Search for the cell housing the specified text and yield its (X, Y) center coordinate. 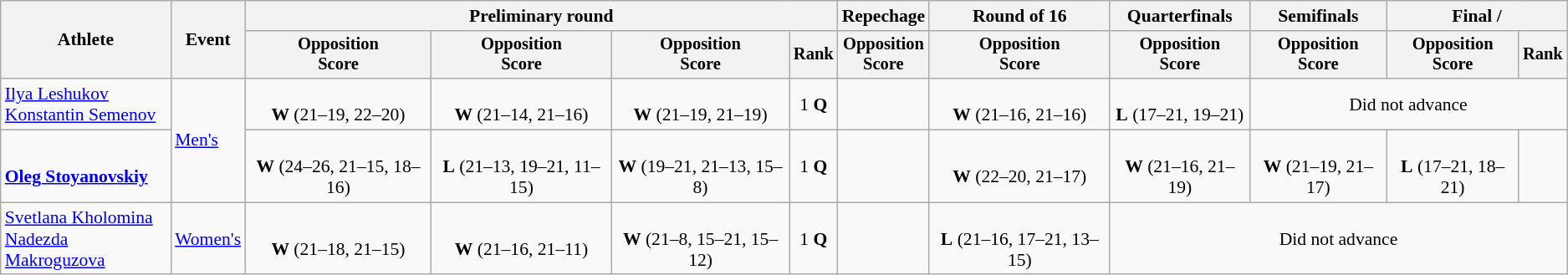
Preliminary round (541, 16)
Women's (207, 239)
Ilya LeshukovKonstantin Semenov (85, 104)
Quarterfinals (1179, 16)
W (21–19, 21–17) (1318, 167)
Men's (207, 140)
W (22–20, 21–17) (1019, 167)
W (21–16, 21–16) (1019, 104)
Event (207, 40)
L (21–13, 19–21, 11–15) (522, 167)
W (21–19, 22–20) (338, 104)
W (21–8, 15–21, 15–12) (701, 239)
W (19–21, 21–13, 15–8) (701, 167)
Repechage (884, 16)
Round of 16 (1019, 16)
L (17–21, 19–21) (1179, 104)
L (21–16, 17–21, 13–15) (1019, 239)
Semifinals (1318, 16)
W (21–18, 21–15) (338, 239)
W (21–14, 21–16) (522, 104)
W (21–19, 21–19) (701, 104)
L (17–21, 18–21) (1453, 167)
W (24–26, 21–15, 18–16) (338, 167)
Svetlana KholominaNadezda Makroguzova (85, 239)
Final / (1477, 16)
Athlete (85, 40)
W (21–16, 21–11) (522, 239)
Oleg Stoyanovskiy (85, 167)
W (21–16, 21–19) (1179, 167)
